For the text-containing cell, return its midpoint in [X, Y] coordinate format. 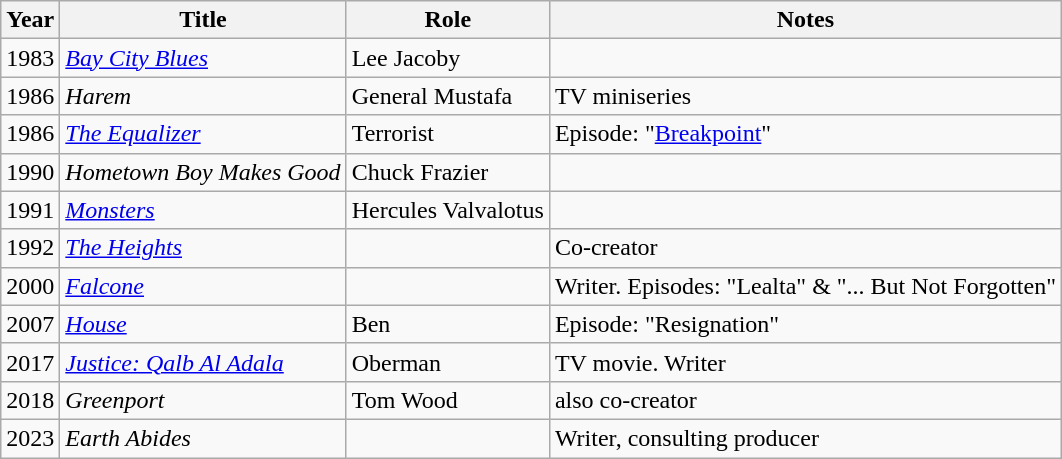
Oberman [448, 362]
Justice: Qalb Al Adala [203, 362]
Writer, consulting producer [805, 438]
Role [448, 20]
Tom Wood [448, 400]
General Mustafa [448, 96]
2018 [30, 400]
Title [203, 20]
2000 [30, 286]
Greenport [203, 400]
Earth Abides [203, 438]
The Equalizer [203, 134]
2007 [30, 324]
Hercules Valvalotus [448, 210]
Terrorist [448, 134]
1992 [30, 248]
Writer. Episodes: "Lealta" & "... But Not Forgotten" [805, 286]
Harem [203, 96]
Episode: "Breakpoint" [805, 134]
Lee Jacoby [448, 58]
Year [30, 20]
Co-creator [805, 248]
1983 [30, 58]
Falcone [203, 286]
1991 [30, 210]
Episode: "Resignation" [805, 324]
1990 [30, 172]
2017 [30, 362]
Notes [805, 20]
Monsters [203, 210]
Hometown Boy Makes Good [203, 172]
Bay City Blues [203, 58]
The Heights [203, 248]
TV miniseries [805, 96]
House [203, 324]
TV movie. Writer [805, 362]
also co-creator [805, 400]
Chuck Frazier [448, 172]
2023 [30, 438]
Ben [448, 324]
